Output the (x, y) coordinate of the center of the cell containing the given text.  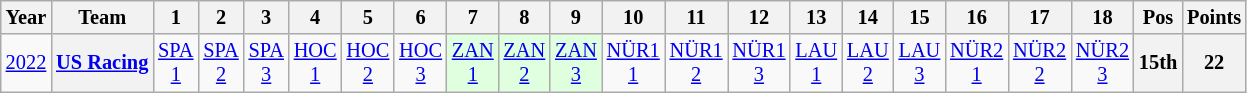
2022 (26, 63)
15 (920, 17)
2 (220, 17)
LAU2 (868, 63)
15th (1158, 63)
HOC3 (420, 63)
1 (176, 17)
18 (1102, 17)
NÜR11 (634, 63)
SPA1 (176, 63)
14 (868, 17)
SPA2 (220, 63)
9 (576, 17)
ZAN1 (473, 63)
ZAN3 (576, 63)
12 (760, 17)
US Racing (102, 63)
8 (525, 17)
3 (266, 17)
NÜR21 (976, 63)
NÜR23 (1102, 63)
Team (102, 17)
HOC2 (368, 63)
10 (634, 17)
11 (696, 17)
Points (1214, 17)
Pos (1158, 17)
NÜR12 (696, 63)
SPA3 (266, 63)
22 (1214, 63)
ZAN2 (525, 63)
6 (420, 17)
5 (368, 17)
13 (816, 17)
16 (976, 17)
NÜR22 (1040, 63)
HOC1 (316, 63)
4 (316, 17)
LAU3 (920, 63)
LAU1 (816, 63)
Year (26, 17)
NÜR13 (760, 63)
7 (473, 17)
17 (1040, 17)
